Find where the given text appears and provide that cell's center as (X, Y) coordinate. 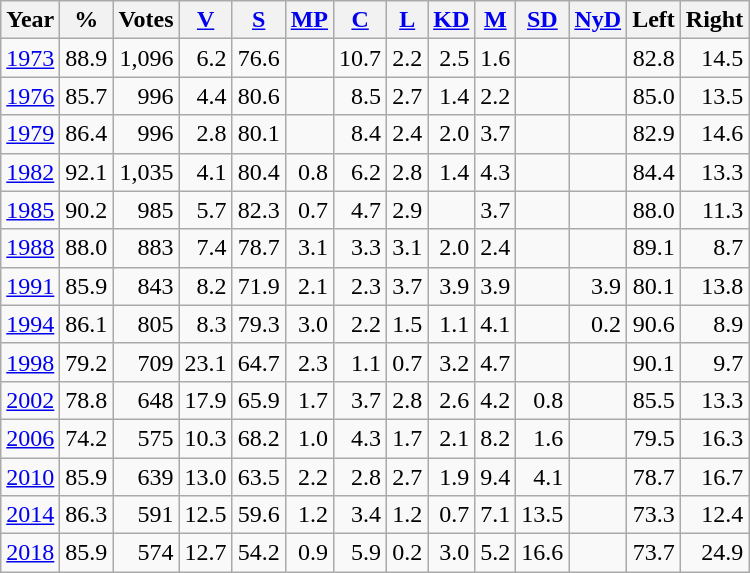
1.9 (452, 477)
5.7 (206, 210)
4.2 (496, 400)
985 (146, 210)
883 (146, 248)
574 (146, 553)
63.5 (258, 477)
13.8 (714, 286)
89.1 (654, 248)
1976 (30, 96)
M (496, 20)
14.5 (714, 58)
S (258, 20)
8.3 (206, 324)
805 (146, 324)
1994 (30, 324)
2018 (30, 553)
591 (146, 515)
82.9 (654, 134)
2.9 (408, 210)
79.5 (654, 438)
80.4 (258, 172)
2006 (30, 438)
84.4 (654, 172)
Votes (146, 20)
KD (452, 20)
79.3 (258, 324)
5.2 (496, 553)
68.2 (258, 438)
59.6 (258, 515)
7.4 (206, 248)
1998 (30, 362)
54.2 (258, 553)
Right (714, 20)
10.7 (360, 58)
74.2 (86, 438)
65.9 (258, 400)
1982 (30, 172)
L (408, 20)
24.9 (714, 553)
2014 (30, 515)
1973 (30, 58)
8.5 (360, 96)
86.4 (86, 134)
12.5 (206, 515)
MP (309, 20)
9.7 (714, 362)
14.6 (714, 134)
3.3 (360, 248)
8.9 (714, 324)
73.3 (654, 515)
13.0 (206, 477)
90.2 (86, 210)
2010 (30, 477)
17.9 (206, 400)
90.6 (654, 324)
86.3 (86, 515)
2002 (30, 400)
4.4 (206, 96)
1985 (30, 210)
2.5 (452, 58)
11.3 (714, 210)
64.7 (258, 362)
1979 (30, 134)
8.4 (360, 134)
7.1 (496, 515)
2.6 (452, 400)
88.9 (86, 58)
16.6 (542, 553)
% (86, 20)
85.0 (654, 96)
73.7 (654, 553)
3.4 (360, 515)
0.9 (309, 553)
843 (146, 286)
16.7 (714, 477)
82.3 (258, 210)
Left (654, 20)
10.3 (206, 438)
8.7 (714, 248)
648 (146, 400)
85.5 (654, 400)
3.2 (452, 362)
1,035 (146, 172)
1.5 (408, 324)
SD (542, 20)
1.0 (309, 438)
90.1 (654, 362)
85.7 (86, 96)
79.2 (86, 362)
9.4 (496, 477)
5.9 (360, 553)
12.7 (206, 553)
92.1 (86, 172)
76.6 (258, 58)
Year (30, 20)
12.4 (714, 515)
1,096 (146, 58)
71.9 (258, 286)
NyD (598, 20)
16.3 (714, 438)
639 (146, 477)
1991 (30, 286)
86.1 (86, 324)
82.8 (654, 58)
575 (146, 438)
709 (146, 362)
C (360, 20)
23.1 (206, 362)
78.8 (86, 400)
V (206, 20)
80.6 (258, 96)
1988 (30, 248)
